Identify which cell holds the provided text, then report its [x, y] central coordinate. 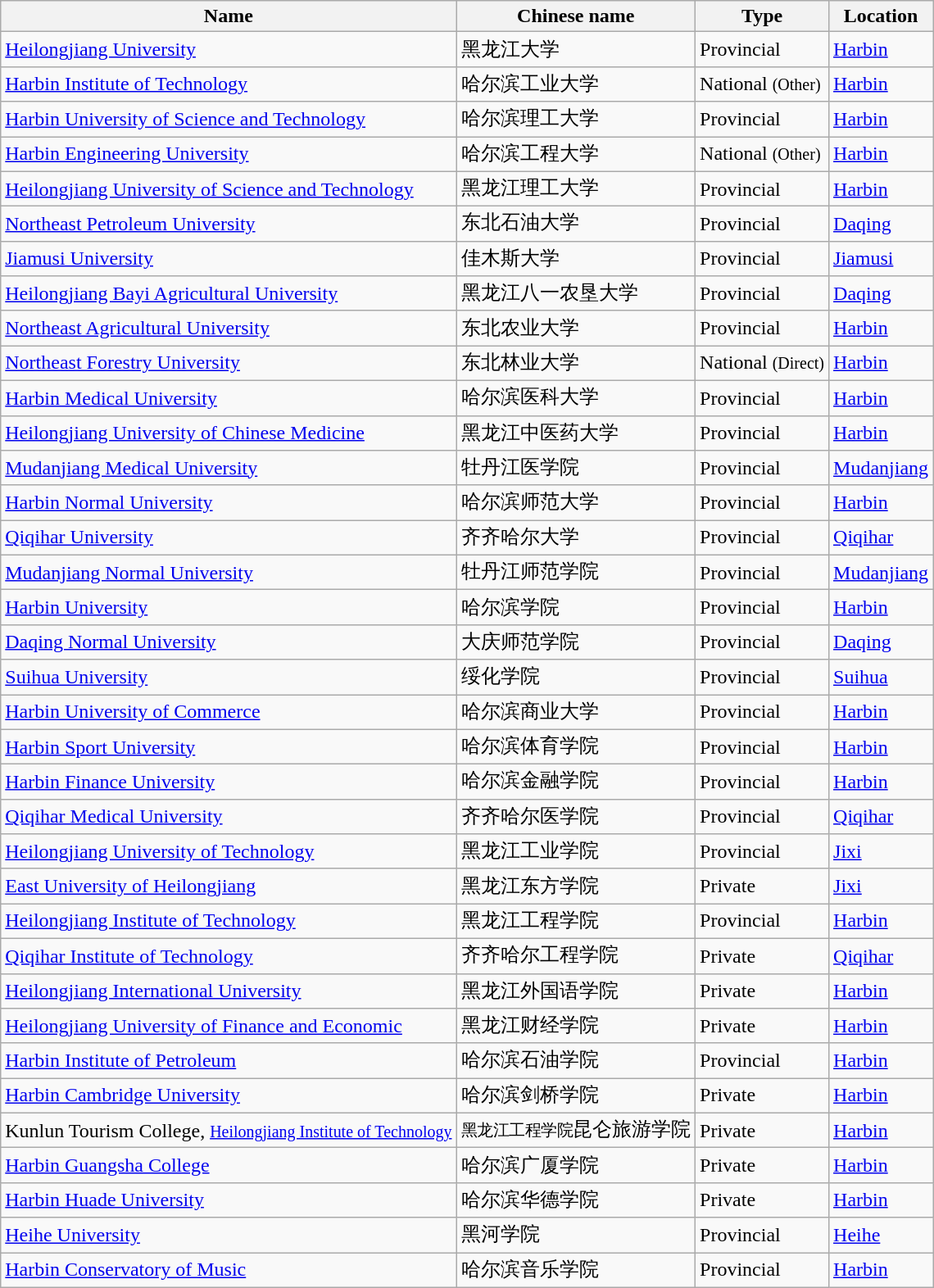
黑龙江外国语学院 [576, 991]
Harbin Institute of Technology [229, 84]
Harbin Cambridge University [229, 1096]
Location [882, 16]
Qiqihar University [229, 537]
东北石油大学 [576, 224]
Harbin Sport University [229, 747]
哈尔滨华德学院 [576, 1200]
Heilongjiang University of Finance and Economic [229, 1026]
哈尔滨广厦学院 [576, 1165]
哈尔滨师范大学 [576, 503]
哈尔滨商业大学 [576, 713]
Heilongjiang University of Science and Technology [229, 188]
黑龙江大学 [576, 49]
Suihua [882, 677]
Heilongjiang Bayi Agricultural University [229, 293]
Suihua University [229, 677]
Type [762, 16]
牡丹江师范学院 [576, 572]
Jiamusi University [229, 259]
绥化学院 [576, 677]
哈尔滨理工大学 [576, 120]
Harbin Guangsha College [229, 1165]
哈尔滨音乐学院 [576, 1270]
Heilongjiang University of Chinese Medicine [229, 433]
哈尔滨工程大学 [576, 154]
Daqing Normal University [229, 642]
大庆师范学院 [576, 642]
哈尔滨石油学院 [576, 1060]
Harbin Institute of Petroleum [229, 1060]
Mudanjiang Normal University [229, 572]
哈尔滨学院 [576, 608]
黑龙江工程学院昆仑旅游学院 [576, 1131]
Mudanjiang Medical University [229, 469]
黑龙江工业学院 [576, 852]
Harbin Medical University [229, 398]
Chinese name [576, 16]
牡丹江医学院 [576, 469]
Northeast Forestry University [229, 364]
Heilongjiang University [229, 49]
东北农业大学 [576, 328]
黑龙江工程学院 [576, 921]
齐齐哈尔工程学院 [576, 955]
哈尔滨工业大学 [576, 84]
齐齐哈尔医学院 [576, 816]
Harbin Conservatory of Music [229, 1270]
Kunlun Tourism College, Heilongjiang Institute of Technology [229, 1131]
黑龙江理工大学 [576, 188]
Harbin University of Science and Technology [229, 120]
Harbin University [229, 608]
黑龙江财经学院 [576, 1026]
Harbin Engineering University [229, 154]
Heihe [882, 1236]
黑龙江八一农垦大学 [576, 293]
Harbin Finance University [229, 782]
哈尔滨金融学院 [576, 782]
National (Direct) [762, 364]
Name [229, 16]
哈尔滨体育学院 [576, 747]
哈尔滨医科大学 [576, 398]
哈尔滨剑桥学院 [576, 1096]
Heilongjiang Institute of Technology [229, 921]
黑龙江东方学院 [576, 887]
Jiamusi [882, 259]
Heilongjiang University of Technology [229, 852]
佳木斯大学 [576, 259]
Harbin Huade University [229, 1200]
黑河学院 [576, 1236]
Harbin University of Commerce [229, 713]
Northeast Agricultural University [229, 328]
齐齐哈尔大学 [576, 537]
Harbin Normal University [229, 503]
Qiqihar Medical University [229, 816]
East University of Heilongjiang [229, 887]
Heilongjiang International University [229, 991]
Qiqihar Institute of Technology [229, 955]
Northeast Petroleum University [229, 224]
Heihe University [229, 1236]
东北林业大学 [576, 364]
黑龙江中医药大学 [576, 433]
